Capture the cell that displays the provided text and extract its [X, Y] central coordinate. 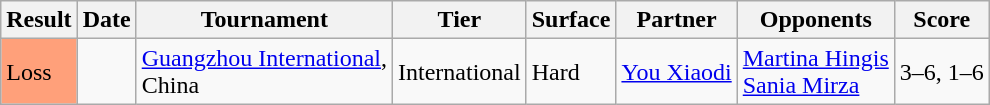
Score [942, 20]
Partner [676, 20]
Result [39, 20]
Hard [571, 72]
International [460, 72]
Tournament [264, 20]
Guangzhou International,China [264, 72]
Loss [39, 72]
Martina Hingis Sania Mirza [816, 72]
Tier [460, 20]
Opponents [816, 20]
Surface [571, 20]
3–6, 1–6 [942, 72]
Date [106, 20]
You Xiaodi [676, 72]
